Identify which cell holds the provided text, then report its (x, y) central coordinate. 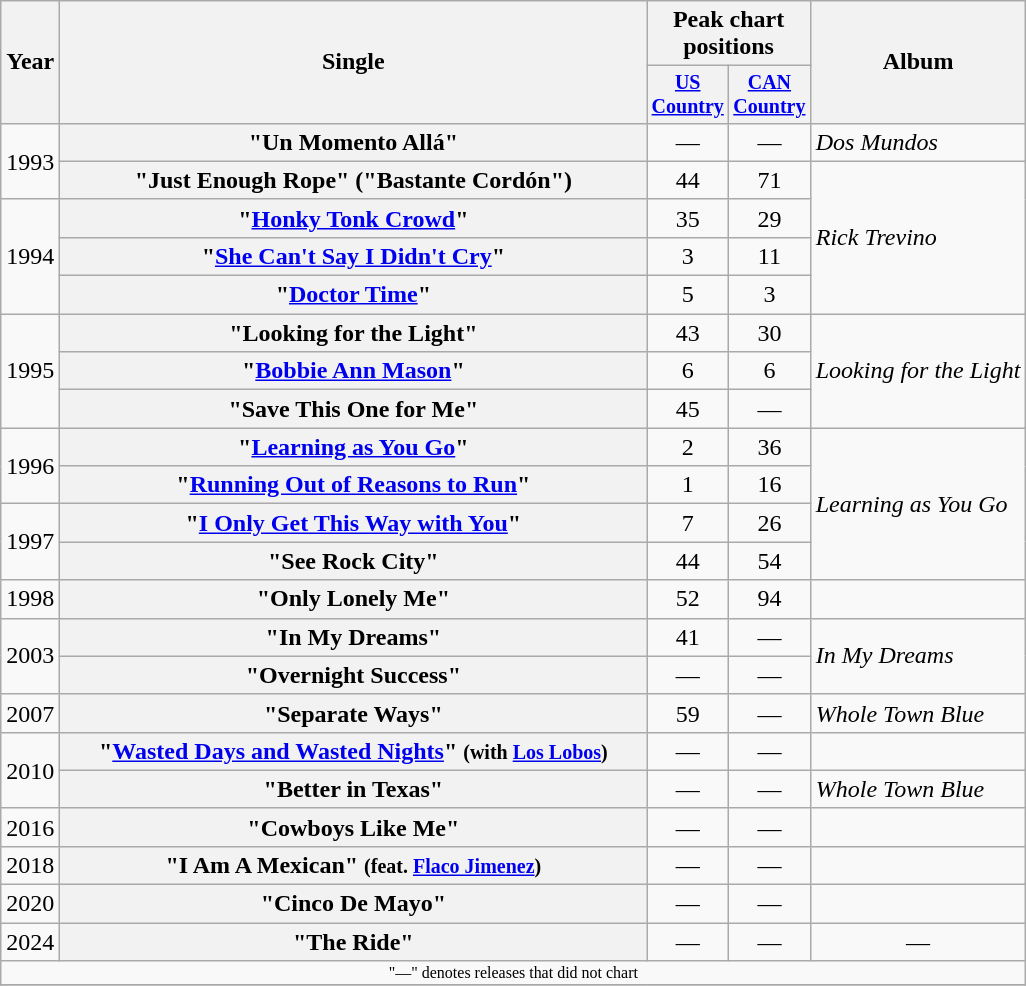
"Un Momento Allá" (354, 142)
"Overnight Success" (354, 675)
"See Rock City" (354, 561)
45 (688, 409)
"The Ride" (354, 942)
1994 (30, 256)
94 (770, 599)
5 (688, 295)
29 (770, 218)
"Just Enough Rope" ("Bastante Cordón") (354, 180)
1 (688, 485)
Dos Mundos (918, 142)
"Cowboys Like Me" (354, 827)
Looking for the Light (918, 371)
52 (688, 599)
36 (770, 447)
"Looking for the Light" (354, 333)
1997 (30, 542)
2024 (30, 942)
2 (688, 447)
2007 (30, 713)
"Only Lonely Me" (354, 599)
"Cinco De Mayo" (354, 904)
"She Can't Say I Didn't Cry" (354, 256)
26 (770, 523)
Rick Trevino (918, 237)
"Bobbie Ann Mason" (354, 371)
CAN Country (770, 94)
1996 (30, 466)
1998 (30, 599)
"Doctor Time" (354, 295)
1995 (30, 371)
"Separate Ways" (354, 713)
"I Am A Mexican" (feat. Flaco Jimenez) (354, 865)
"In My Dreams" (354, 637)
2020 (30, 904)
Peak chartpositions (728, 34)
"Honky Tonk Crowd" (354, 218)
"Better in Texas" (354, 789)
Year (30, 62)
"Save This One for Me" (354, 409)
30 (770, 333)
71 (770, 180)
"Learning as You Go" (354, 447)
11 (770, 256)
7 (688, 523)
Single (354, 62)
1993 (30, 161)
Album (918, 62)
US Country (688, 94)
2018 (30, 865)
35 (688, 218)
In My Dreams (918, 656)
59 (688, 713)
"—" denotes releases that did not chart (514, 973)
"Running Out of Reasons to Run" (354, 485)
"Wasted Days and Wasted Nights" (with Los Lobos) (354, 751)
54 (770, 561)
2003 (30, 656)
"I Only Get This Way with You" (354, 523)
16 (770, 485)
Learning as You Go (918, 504)
2010 (30, 770)
41 (688, 637)
2016 (30, 827)
43 (688, 333)
